Scan for the cell matching the given text and deliver its (x, y) coordinate at center. 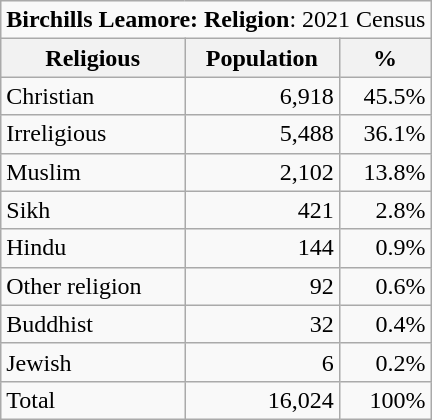
Muslim (93, 172)
Irreligious (93, 134)
13.8% (385, 172)
5,488 (262, 134)
% (385, 58)
36.1% (385, 134)
Hindu (93, 248)
6 (262, 362)
144 (262, 248)
Buddhist (93, 324)
100% (385, 400)
Other religion (93, 286)
Christian (93, 96)
0.6% (385, 286)
Total (93, 400)
Birchills Leamore: Religion: 2021 Census (216, 20)
421 (262, 210)
16,024 (262, 400)
Sikh (93, 210)
0.2% (385, 362)
Population (262, 58)
Jewish (93, 362)
0.9% (385, 248)
2.8% (385, 210)
6,918 (262, 96)
45.5% (385, 96)
32 (262, 324)
92 (262, 286)
2,102 (262, 172)
0.4% (385, 324)
Religious (93, 58)
